Detect which cell encompasses the target text, then output its [x, y] center coordinate. 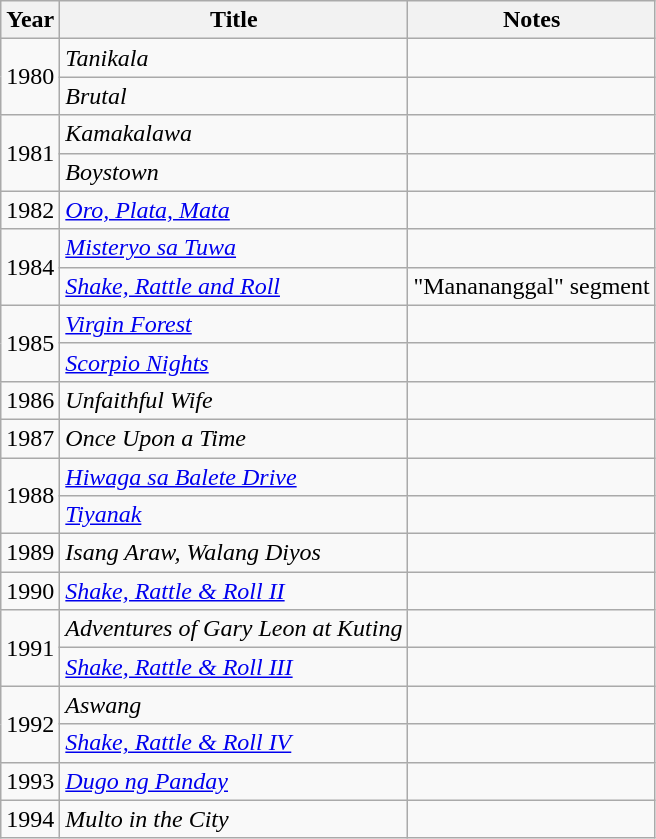
Unfaithful Wife [234, 400]
Kamakalawa [234, 134]
Tanikala [234, 58]
Notes [532, 20]
Boystown [234, 172]
1982 [30, 210]
1993 [30, 781]
Aswang [234, 705]
Shake, Rattle & Roll II [234, 591]
1994 [30, 819]
Adventures of Gary Leon at Kuting [234, 629]
Tiyanak [234, 515]
Scorpio Nights [234, 362]
Once Upon a Time [234, 438]
Multo in the City [234, 819]
1985 [30, 343]
Virgin Forest [234, 324]
Shake, Rattle & Roll IV [234, 743]
Dugo ng Panday [234, 781]
Brutal [234, 96]
Isang Araw, Walang Diyos [234, 553]
1991 [30, 648]
Oro, Plata, Mata [234, 210]
Shake, Rattle and Roll [234, 286]
Misteryo sa Tuwa [234, 248]
1981 [30, 153]
Shake, Rattle & Roll III [234, 667]
1987 [30, 438]
Year [30, 20]
Title [234, 20]
1989 [30, 553]
Hiwaga sa Balete Drive [234, 477]
1988 [30, 496]
"Manananggal" segment [532, 286]
1990 [30, 591]
1984 [30, 267]
1986 [30, 400]
1980 [30, 77]
1992 [30, 724]
